Extract the [x, y] coordinate from the center of the cell holding the provided text.  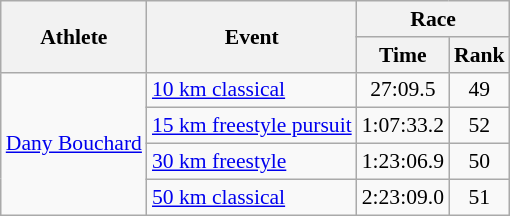
2:23:09.0 [403, 197]
Rank [480, 55]
Race [434, 19]
51 [480, 197]
49 [480, 90]
10 km classical [252, 90]
1:23:06.9 [403, 162]
1:07:33.2 [403, 126]
52 [480, 126]
15 km freestyle pursuit [252, 126]
30 km freestyle [252, 162]
Time [403, 55]
Event [252, 36]
Athlete [74, 36]
50 [480, 162]
50 km classical [252, 197]
27:09.5 [403, 90]
Dany Bouchard [74, 143]
